Extract the [x, y] coordinate from the center of the cell holding the provided text.  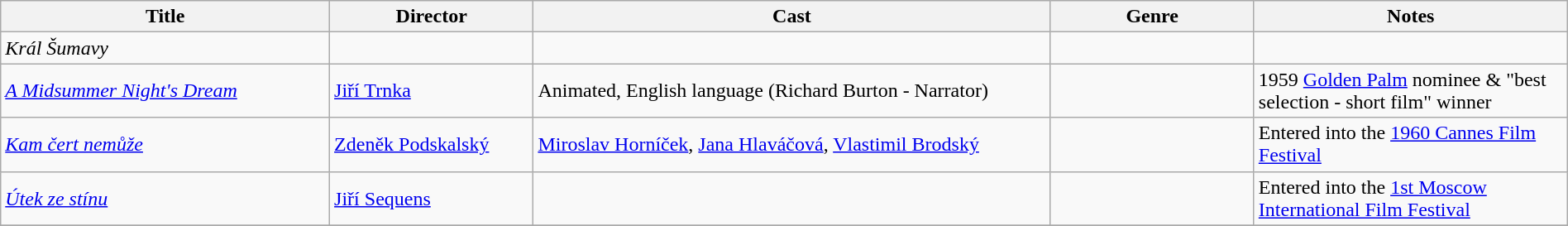
Entered into the 1st Moscow International Film Festival [1411, 199]
A Midsummer Night's Dream [165, 91]
Animated, English language (Richard Burton - Narrator) [792, 91]
Miroslav Horníček, Jana Hlaváčová, Vlastimil Brodský [792, 144]
Entered into the 1960 Cannes Film Festival [1411, 144]
Notes [1411, 17]
Genre [1152, 17]
Kam čert nemůže [165, 144]
Jiří Trnka [432, 91]
Zdeněk Podskalský [432, 144]
Jiří Sequens [432, 199]
Útek ze stínu [165, 199]
Král Šumavy [165, 48]
Cast [792, 17]
Director [432, 17]
1959 Golden Palm nominee & "best selection - short film" winner [1411, 91]
Title [165, 17]
